Extract the [x, y] coordinate from the center of the cell holding the provided text.  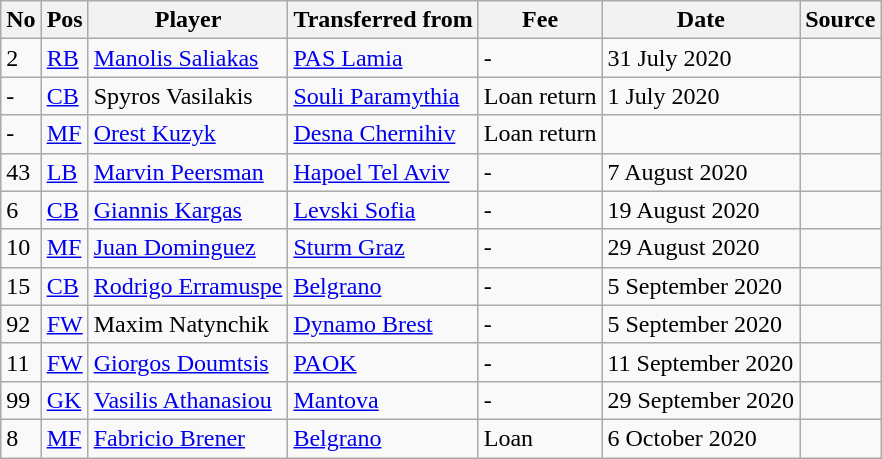
7 August 2020 [701, 172]
Transferred from [383, 20]
15 [21, 286]
No [21, 20]
Maxim Natynchik [188, 324]
99 [21, 400]
11 [21, 362]
Orest Kuzyk [188, 134]
Sturm Graz [383, 248]
Desna Chernihiv [383, 134]
GK [64, 400]
Manolis Saliakas [188, 58]
2 [21, 58]
Fabricio Brener [188, 438]
29 August 2020 [701, 248]
1 July 2020 [701, 96]
Loan [540, 438]
PAS Lamia [383, 58]
RB [64, 58]
Rodrigo Erramuspe [188, 286]
Dynamo Brest [383, 324]
6 October 2020 [701, 438]
PAOK [383, 362]
Giannis Kargas [188, 210]
19 August 2020 [701, 210]
Mantova [383, 400]
Giorgos Doumtsis [188, 362]
Marvin Peersman [188, 172]
Fee [540, 20]
Juan Dominguez [188, 248]
10 [21, 248]
11 September 2020 [701, 362]
Souli Paramythia [383, 96]
Player [188, 20]
Levski Sofia [383, 210]
31 July 2020 [701, 58]
Date [701, 20]
29 September 2020 [701, 400]
Hapoel Tel Aviv [383, 172]
Pos [64, 20]
6 [21, 210]
Spyros Vasilakis [188, 96]
92 [21, 324]
8 [21, 438]
LB [64, 172]
43 [21, 172]
Vasilis Athanasiou [188, 400]
Source [840, 20]
